Output the (X, Y) coordinate of the center of the cell containing the given text.  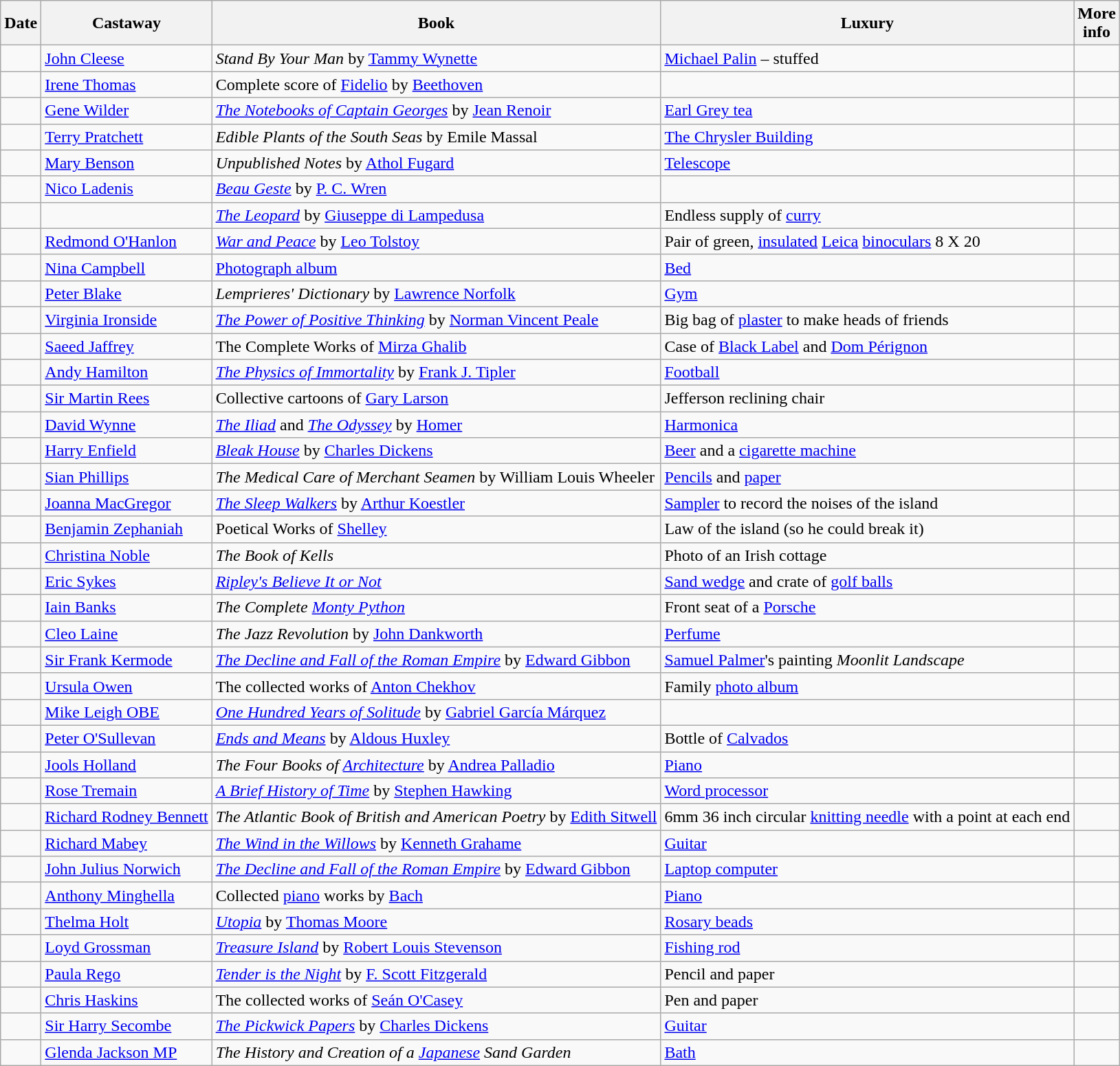
War and Peace by Leo Tolstoy (436, 241)
Virginia Ironside (127, 320)
John Julius Norwich (127, 869)
Sand wedge and crate of golf balls (868, 581)
Thelma Holt (127, 922)
Rosary beads (868, 922)
Benjamin Zephaniah (127, 529)
The Atlantic Book of British and American Poetry by Edith Sitwell (436, 817)
Bleak House by Charles Dickens (436, 451)
Castaway (127, 23)
The Sleep Walkers by Arthur Koestler (436, 503)
Law of the island (so he could break it) (868, 529)
Michael Palin – stuffed (868, 58)
Laptop computer (868, 869)
Earl Grey tea (868, 111)
Christina Noble (127, 555)
Joanna MacGregor (127, 503)
The Wind in the Willows by Kenneth Grahame (436, 843)
The Complete Works of Mirza Ghalib (436, 346)
Poetical Works of Shelley (436, 529)
Eric Sykes (127, 581)
Beau Geste by P. C. Wren (436, 189)
Chris Haskins (127, 1000)
The Physics of Immortality by Frank J. Tipler (436, 373)
Edible Plants of the South Seas by Emile Massal (436, 137)
The Power of Positive Thinking by Norman Vincent Peale (436, 320)
Sian Phillips (127, 477)
Peter O'Sullevan (127, 738)
Cleo Laine (127, 634)
The Medical Care of Merchant Seamen by William Louis Wheeler (436, 477)
Iain Banks (127, 608)
Saeed Jaffrey (127, 346)
Gene Wilder (127, 111)
Jefferson reclining chair (868, 399)
One Hundred Years of Solitude by Gabriel García Márquez (436, 712)
Glenda Jackson MP (127, 1052)
Samuel Palmer's painting Moonlit Landscape (868, 660)
Treasure Island by Robert Louis Stevenson (436, 948)
Front seat of a Porsche (868, 608)
David Wynne (127, 425)
Big bag of plaster to make heads of friends (868, 320)
Bath (868, 1052)
Family photo album (868, 686)
Pencils and paper (868, 477)
Ripley's Believe It or Not (436, 581)
Lemprieres' Dictionary by Lawrence Norfolk (436, 293)
The collected works of Anton Chekhov (436, 686)
The Notebooks of Captain Georges by Jean Renoir (436, 111)
Book (436, 23)
Ends and Means by Aldous Huxley (436, 738)
Pencil and paper (868, 974)
6mm 36 inch circular knitting needle with a point at each end (868, 817)
Sir Martin Rees (127, 399)
Stand By Your Man by Tammy Wynette (436, 58)
Sir Harry Secombe (127, 1026)
Nico Ladenis (127, 189)
The Pickwick Papers by Charles Dickens (436, 1026)
Anthony Minghella (127, 896)
Unpublished Notes by Athol Fugard (436, 163)
The Leopard by Giuseppe di Lampedusa (436, 215)
Moreinfo (1097, 23)
Date (21, 23)
Loyd Grossman (127, 948)
Bed (868, 267)
Photograph album (436, 267)
Case of Black Label and Dom Pérignon (868, 346)
Terry Pratchett (127, 137)
Mike Leigh OBE (127, 712)
Gym (868, 293)
Word processor (868, 791)
Collected piano works by Bach (436, 896)
Redmond O'Hanlon (127, 241)
Telescope (868, 163)
Collective cartoons of Gary Larson (436, 399)
Harmonica (868, 425)
Mary Benson (127, 163)
Paula Rego (127, 974)
Photo of an Irish cottage (868, 555)
Rose Tremain (127, 791)
A Brief History of Time by Stephen Hawking (436, 791)
Complete score of Fidelio by Beethoven (436, 85)
Perfume (868, 634)
Beer and a cigarette machine (868, 451)
Sir Frank Kermode (127, 660)
Ursula Owen (127, 686)
The collected works of Seán O'Casey (436, 1000)
Bottle of Calvados (868, 738)
Peter Blake (127, 293)
The Iliad and The Odyssey by Homer (436, 425)
Endless supply of curry (868, 215)
The Complete Monty Python (436, 608)
The History and Creation of a Japanese Sand Garden (436, 1052)
The Chrysler Building (868, 137)
Irene Thomas (127, 85)
Andy Hamilton (127, 373)
Richard Mabey (127, 843)
The Four Books of Architecture by Andrea Palladio (436, 765)
Football (868, 373)
Tender is the Night by F. Scott Fitzgerald (436, 974)
Fishing rod (868, 948)
The Book of Kells (436, 555)
Pair of green, insulated Leica binoculars 8 X 20 (868, 241)
Richard Rodney Bennett (127, 817)
Harry Enfield (127, 451)
Luxury (868, 23)
Utopia by Thomas Moore (436, 922)
John Cleese (127, 58)
Sampler to record the noises of the island (868, 503)
The Jazz Revolution by John Dankworth (436, 634)
Jools Holland (127, 765)
Pen and paper (868, 1000)
Nina Campbell (127, 267)
